Detect which cell encompasses the target text, then output its (x, y) center coordinate. 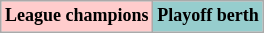
League champions (77, 16)
Playoff berth (208, 16)
